Capture the cell that displays the provided text and extract its [x, y] central coordinate. 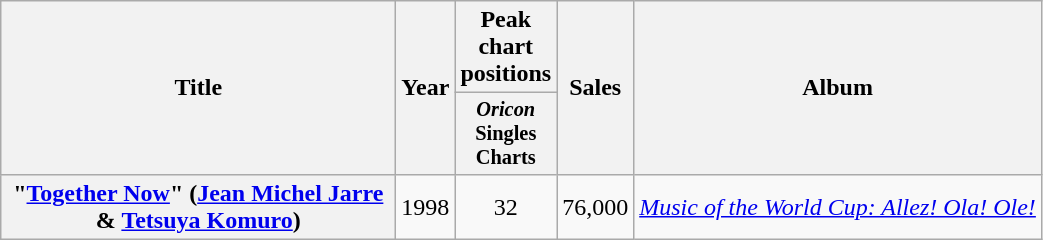
Sales [596, 88]
Oricon Singles Charts [506, 134]
Music of the World Cup: Allez! Ola! Ole! [838, 206]
Year [426, 88]
Peak chart positions [506, 47]
"Together Now" (Jean Michel Jarre & Tetsuya Komuro) [198, 206]
Album [838, 88]
1998 [426, 206]
76,000 [596, 206]
Title [198, 88]
32 [506, 206]
